Extract the [X, Y] coordinate from the center of the cell holding the provided text.  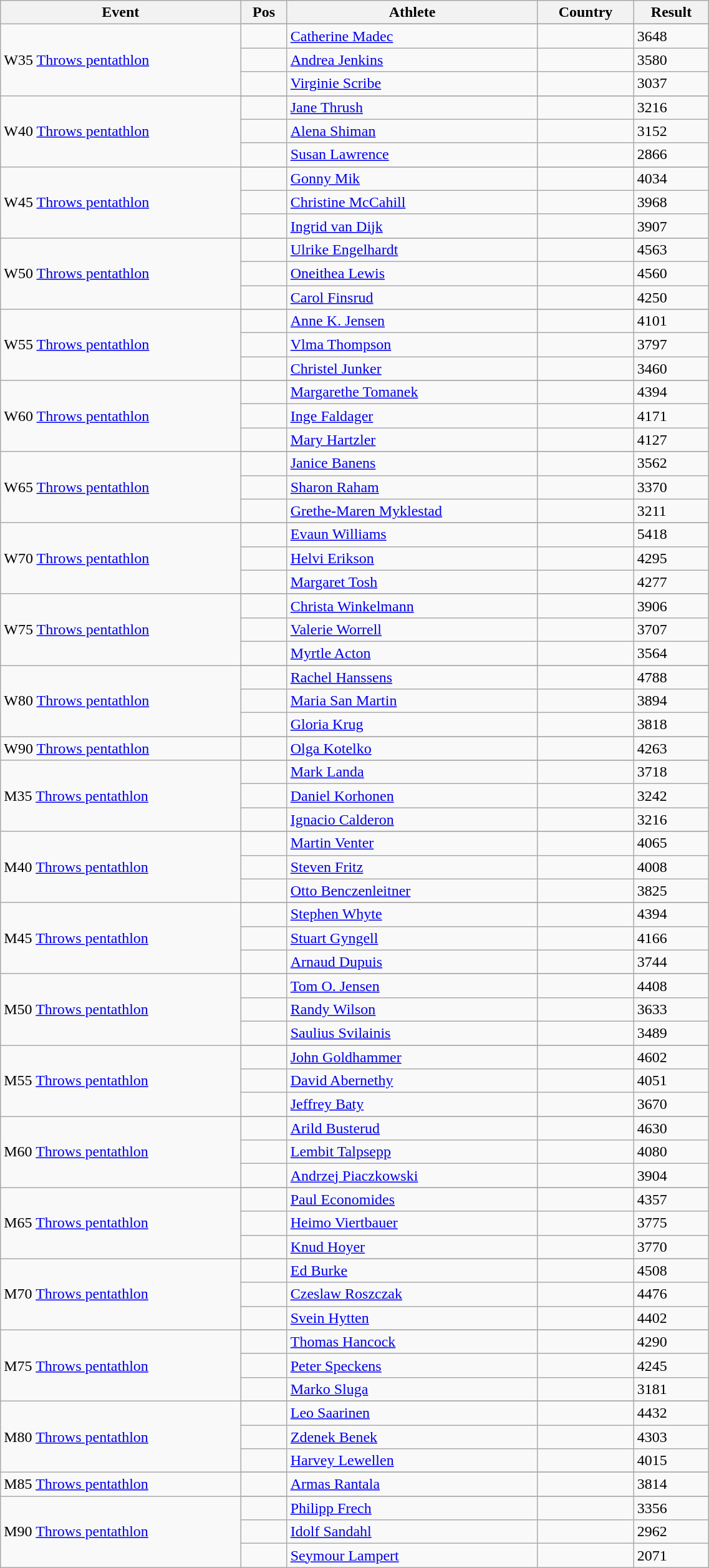
4051 [671, 1081]
Mary Hartzler [412, 440]
M40 Throws pentathlon [121, 867]
Svein Hytten [412, 1318]
3562 [671, 463]
4263 [671, 748]
3818 [671, 725]
4065 [671, 843]
Harvey Lewellen [412, 1461]
W40 Throws pentathlon [121, 131]
Stephen Whyte [412, 914]
Stuart Gyngell [412, 938]
4166 [671, 938]
Margaret Tosh [412, 582]
4432 [671, 1413]
W80 Throws pentathlon [121, 700]
4008 [671, 867]
Valerie Worrell [412, 629]
Philipp Frech [412, 1508]
Grethe-Maren Myklestad [412, 511]
4015 [671, 1461]
3489 [671, 1033]
4508 [671, 1270]
Jeffrey Baty [412, 1105]
3814 [671, 1484]
Country [586, 12]
Helvi Erikson [412, 558]
4630 [671, 1128]
Tom O. Jensen [412, 985]
Peter Speckens [412, 1365]
4560 [671, 273]
M45 Throws pentathlon [121, 938]
David Abernethy [412, 1081]
3670 [671, 1105]
4476 [671, 1294]
Arild Busterud [412, 1128]
Olga Kotelko [412, 748]
2962 [671, 1532]
Susan Lawrence [412, 155]
3648 [671, 36]
W65 Throws pentathlon [121, 487]
Arnaud Dupuis [412, 962]
3770 [671, 1247]
4563 [671, 249]
M80 Throws pentathlon [121, 1436]
Leo Saarinen [412, 1413]
4080 [671, 1152]
Czeslaw Roszczak [412, 1294]
Christa Winkelmann [412, 606]
Maria San Martin [412, 701]
4101 [671, 321]
3797 [671, 345]
W50 Throws pentathlon [121, 273]
Anne K. Jensen [412, 321]
Daniel Korhonen [412, 796]
W90 Throws pentathlon [121, 748]
Ulrike Engelhardt [412, 249]
W75 Throws pentathlon [121, 629]
3211 [671, 511]
4295 [671, 558]
Heimo Viertbauer [412, 1223]
3707 [671, 629]
Saulius Svilainis [412, 1033]
3968 [671, 202]
Armas Rantala [412, 1484]
Otto Benczenleitner [412, 891]
Christel Junker [412, 369]
Gloria Krug [412, 725]
4277 [671, 582]
3242 [671, 796]
Mark Landa [412, 772]
4290 [671, 1342]
Randy Wilson [412, 1009]
3718 [671, 772]
Seymour Lampert [412, 1556]
Evaun Williams [412, 535]
W55 Throws pentathlon [121, 345]
Rachel Hanssens [412, 677]
Christine McCahill [412, 202]
Inge Faldager [412, 416]
4357 [671, 1199]
3907 [671, 226]
4034 [671, 178]
4408 [671, 985]
M70 Throws pentathlon [121, 1294]
Andrzej Piaczkowski [412, 1176]
Gonny Mik [412, 178]
Virginie Scribe [412, 84]
3744 [671, 962]
M85 Throws pentathlon [121, 1484]
Catherine Madec [412, 36]
Idolf Sandahl [412, 1532]
Janice Banens [412, 463]
Sharon Raham [412, 487]
3906 [671, 606]
Pos [264, 12]
4303 [671, 1436]
Carol Finsrud [412, 298]
John Goldhammer [412, 1057]
Oneithea Lewis [412, 273]
4250 [671, 298]
W45 Throws pentathlon [121, 202]
W60 Throws pentathlon [121, 416]
2866 [671, 155]
M35 Throws pentathlon [121, 796]
4602 [671, 1057]
3775 [671, 1223]
Martin Venter [412, 843]
Alena Shiman [412, 131]
Lembit Talpsepp [412, 1152]
Paul Economides [412, 1199]
4402 [671, 1318]
3904 [671, 1176]
Steven Fritz [412, 867]
Ed Burke [412, 1270]
3460 [671, 369]
Andrea Jenkins [412, 60]
M50 Throws pentathlon [121, 1009]
W70 Throws pentathlon [121, 558]
Knud Hoyer [412, 1247]
3825 [671, 891]
M55 Throws pentathlon [121, 1081]
M90 Throws pentathlon [121, 1532]
Event [121, 12]
3152 [671, 131]
4171 [671, 416]
3356 [671, 1508]
Margarethe Tomanek [412, 392]
M65 Throws pentathlon [121, 1223]
Marko Sluga [412, 1389]
3181 [671, 1389]
M60 Throws pentathlon [121, 1152]
2071 [671, 1556]
4788 [671, 677]
Jane Thrush [412, 107]
5418 [671, 535]
3633 [671, 1009]
3370 [671, 487]
Result [671, 12]
M75 Throws pentathlon [121, 1365]
3894 [671, 701]
3580 [671, 60]
Vlma Thompson [412, 345]
4127 [671, 440]
Ignacio Calderon [412, 820]
3564 [671, 653]
3037 [671, 84]
Thomas Hancock [412, 1342]
W35 Throws pentathlon [121, 60]
Myrtle Acton [412, 653]
4245 [671, 1365]
Ingrid van Dijk [412, 226]
Zdenek Benek [412, 1436]
Athlete [412, 12]
